From the cell containing the given text, extract its center point as (x, y) coordinate. 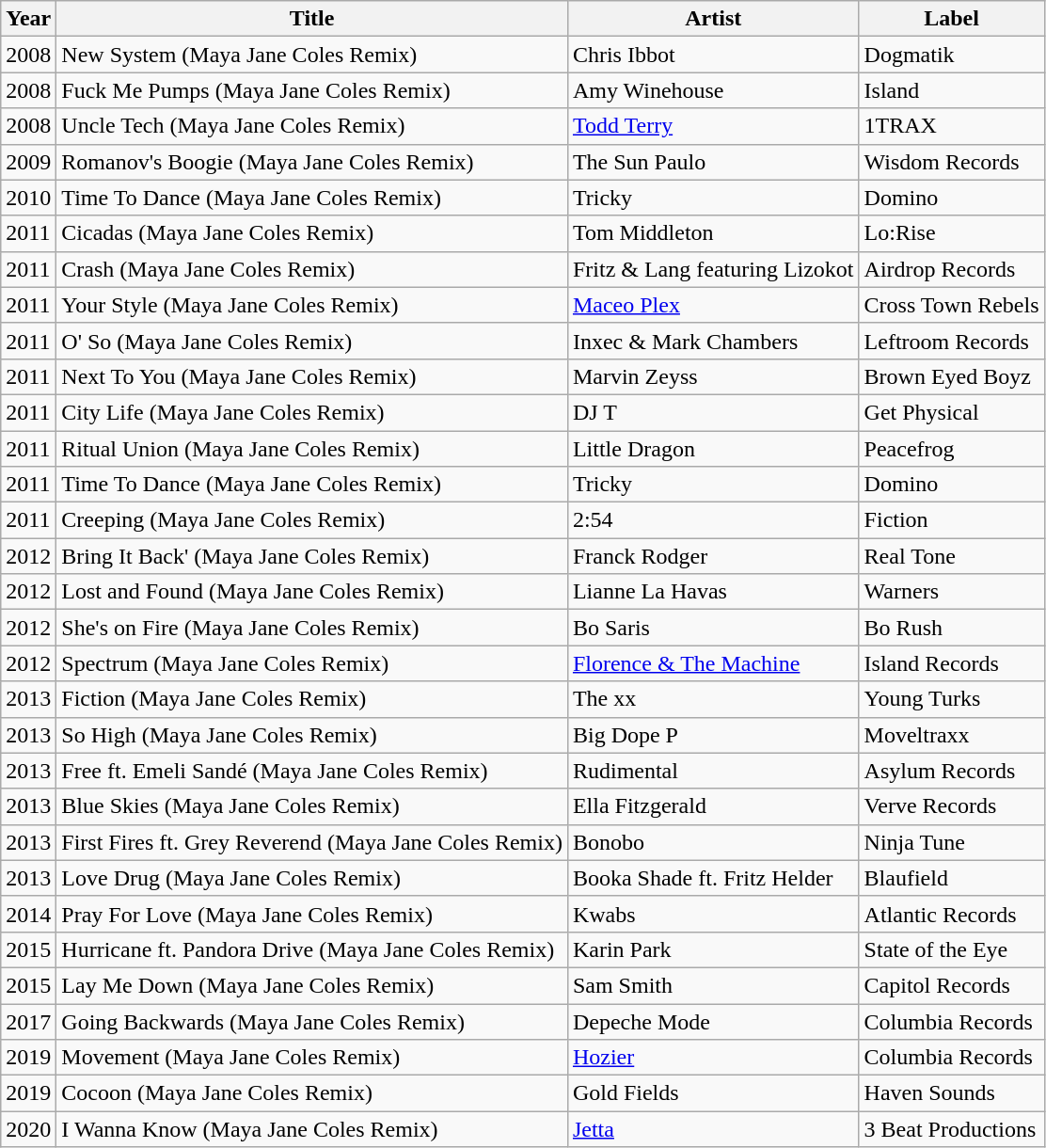
Free ft. Emeli Sandé (Maya Jane Coles Remix) (312, 771)
Moveltraxx (952, 735)
Lost and Found (Maya Jane Coles Remix) (312, 592)
DJ T (713, 412)
Young Turks (952, 699)
Haven Sounds (952, 1093)
1TRAX (952, 126)
Fuck Me Pumps (Maya Jane Coles Remix) (312, 90)
Fiction (952, 520)
Booka Shade ft. Fritz Helder (713, 878)
So High (Maya Jane Coles Remix) (312, 735)
Movement (Maya Jane Coles Remix) (312, 1058)
2:54 (713, 520)
Year (28, 19)
She's on Fire (Maya Jane Coles Remix) (312, 628)
Depeche Mode (713, 1021)
Capitol Records (952, 985)
2009 (28, 162)
Todd Terry (713, 126)
Ella Fitzgerald (713, 806)
The xx (713, 699)
Lianne La Havas (713, 592)
Fiction (Maya Jane Coles Remix) (312, 699)
Crash (Maya Jane Coles Remix) (312, 269)
Artist (713, 19)
Dogmatik (952, 55)
Gold Fields (713, 1093)
2020 (28, 1129)
Karin Park (713, 949)
Cocoon (Maya Jane Coles Remix) (312, 1093)
Blaufield (952, 878)
Get Physical (952, 412)
Airdrop Records (952, 269)
Florence & The Machine (713, 663)
Uncle Tech (Maya Jane Coles Remix) (312, 126)
O' So (Maya Jane Coles Remix) (312, 341)
City Life (Maya Jane Coles Remix) (312, 412)
Franck Rodger (713, 556)
Amy Winehouse (713, 90)
Cross Town Rebels (952, 305)
Island (952, 90)
3 Beat Productions (952, 1129)
2010 (28, 198)
Little Dragon (713, 449)
Spectrum (Maya Jane Coles Remix) (312, 663)
Next To You (Maya Jane Coles Remix) (312, 376)
Warners (952, 592)
Maceo Plex (713, 305)
Rudimental (713, 771)
Island Records (952, 663)
Fritz & Lang featuring Lizokot (713, 269)
Ritual Union (Maya Jane Coles Remix) (312, 449)
Jetta (713, 1129)
Bo Saris (713, 628)
Ninja Tune (952, 842)
2017 (28, 1021)
Inxec & Mark Chambers (713, 341)
Romanov's Boogie (Maya Jane Coles Remix) (312, 162)
Blue Skies (Maya Jane Coles Remix) (312, 806)
Love Drug (Maya Jane Coles Remix) (312, 878)
Brown Eyed Boyz (952, 376)
State of the Eye (952, 949)
Label (952, 19)
Pray For Love (Maya Jane Coles Remix) (312, 914)
The Sun Paulo (713, 162)
Bring It Back' (Maya Jane Coles Remix) (312, 556)
Wisdom Records (952, 162)
First Fires ft. Grey Reverend (Maya Jane Coles Remix) (312, 842)
Hozier (713, 1058)
Lo:Rise (952, 233)
Hurricane ft. Pandora Drive (Maya Jane Coles Remix) (312, 949)
Marvin Zeyss (713, 376)
Lay Me Down (Maya Jane Coles Remix) (312, 985)
Tom Middleton (713, 233)
Going Backwards (Maya Jane Coles Remix) (312, 1021)
Creeping (Maya Jane Coles Remix) (312, 520)
Title (312, 19)
Sam Smith (713, 985)
Bonobo (713, 842)
Real Tone (952, 556)
Peacefrog (952, 449)
Chris Ibbot (713, 55)
Leftroom Records (952, 341)
I Wanna Know (Maya Jane Coles Remix) (312, 1129)
Asylum Records (952, 771)
Verve Records (952, 806)
Bo Rush (952, 628)
Big Dope P (713, 735)
New System (Maya Jane Coles Remix) (312, 55)
Atlantic Records (952, 914)
Cicadas (Maya Jane Coles Remix) (312, 233)
Kwabs (713, 914)
Your Style (Maya Jane Coles Remix) (312, 305)
2014 (28, 914)
